Scan for the cell matching the given text and deliver its (x, y) coordinate at center. 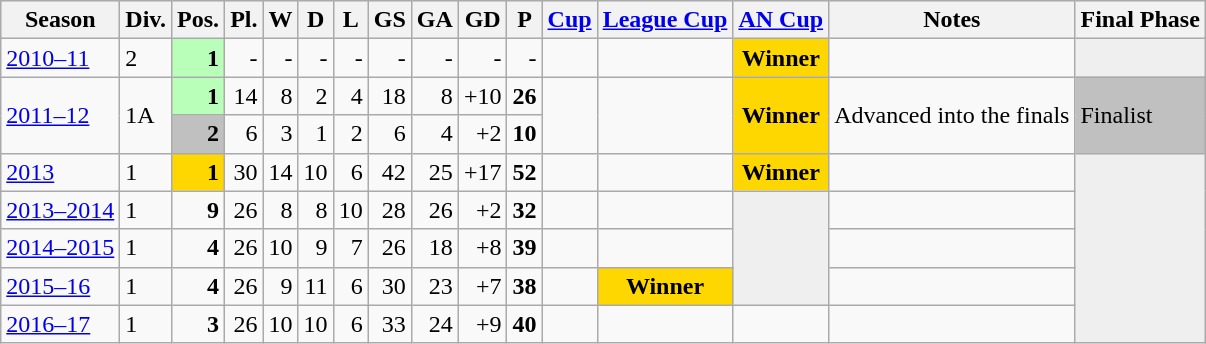
GD (482, 20)
39 (524, 248)
GA (434, 20)
Finalist (1140, 115)
Notes (952, 20)
1A (146, 115)
GS (390, 20)
25 (434, 172)
+17 (482, 172)
2015–16 (60, 286)
W (280, 20)
D (316, 20)
2013–2014 (60, 210)
+9 (482, 324)
Pl. (244, 20)
2011–12 (60, 115)
Final Phase (1140, 20)
AN Cup (781, 20)
Cup (570, 20)
32 (524, 210)
+7 (482, 286)
2016–17 (60, 324)
P (524, 20)
40 (524, 324)
+8 (482, 248)
Pos. (198, 20)
2014–2015 (60, 248)
2010–11 (60, 58)
Season (60, 20)
+10 (482, 96)
7 (350, 248)
38 (524, 286)
33 (390, 324)
Div. (146, 20)
11 (316, 286)
24 (434, 324)
28 (390, 210)
52 (524, 172)
42 (390, 172)
L (350, 20)
Advanced into the finals (952, 115)
League Cup (665, 20)
23 (434, 286)
2013 (60, 172)
